Find where the given text appears and provide that cell's center as [x, y] coordinate. 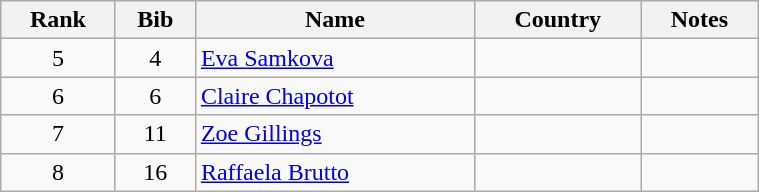
Bib [155, 20]
Zoe Gillings [334, 134]
8 [58, 172]
Notes [700, 20]
11 [155, 134]
Raffaela Brutto [334, 172]
Country [558, 20]
7 [58, 134]
4 [155, 58]
Claire Chapotot [334, 96]
5 [58, 58]
Rank [58, 20]
Eva Samkova [334, 58]
Name [334, 20]
16 [155, 172]
